Pinpoint the cell where the given text exists, returning its [X, Y] midpoint coordinate. 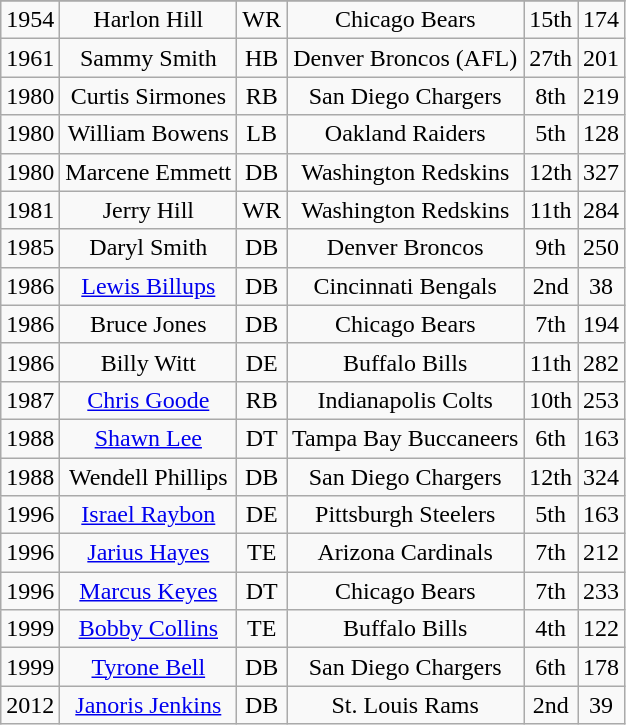
250 [602, 248]
284 [602, 210]
9th [551, 248]
LB [262, 134]
1961 [30, 58]
Cincinnati Bengals [406, 286]
Pittsburgh Steelers [406, 515]
1954 [30, 20]
Chris Goode [148, 400]
Israel Raybon [148, 515]
Jerry Hill [148, 210]
174 [602, 20]
Jarius Hayes [148, 553]
Lewis Billups [148, 286]
Denver Broncos [406, 248]
253 [602, 400]
Curtis Sirmones [148, 96]
Marcene Emmett [148, 172]
1987 [30, 400]
2012 [30, 705]
27th [551, 58]
39 [602, 705]
4th [551, 629]
Denver Broncos (AFL) [406, 58]
Tyrone Bell [148, 667]
Sammy Smith [148, 58]
Harlon Hill [148, 20]
Bruce Jones [148, 324]
15th [551, 20]
St. Louis Rams [406, 705]
1981 [30, 210]
10th [551, 400]
Oakland Raiders [406, 134]
201 [602, 58]
194 [602, 324]
8th [551, 96]
William Bowens [148, 134]
219 [602, 96]
1985 [30, 248]
Wendell Phillips [148, 477]
Daryl Smith [148, 248]
327 [602, 172]
212 [602, 553]
Tampa Bay Buccaneers [406, 438]
Shawn Lee [148, 438]
178 [602, 667]
128 [602, 134]
233 [602, 591]
Indianapolis Colts [406, 400]
38 [602, 286]
Janoris Jenkins [148, 705]
Marcus Keyes [148, 591]
Billy Witt [148, 362]
122 [602, 629]
324 [602, 477]
HB [262, 58]
282 [602, 362]
Arizona Cardinals [406, 553]
Bobby Collins [148, 629]
